Provide the [x, y] coordinate of the cell's center where the given text is located.  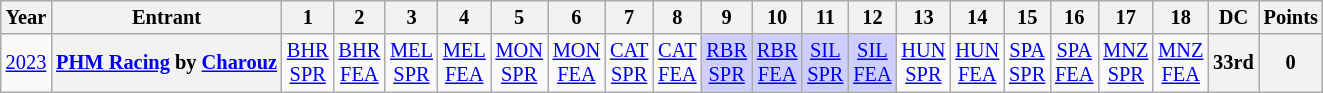
SPAFEA [1074, 63]
HUNFEA [977, 63]
2023 [26, 63]
15 [1027, 17]
MONFEA [576, 63]
33rd [1233, 63]
17 [1126, 17]
MONSPR [520, 63]
BHRSPR [308, 63]
HUNSPR [923, 63]
6 [576, 17]
11 [825, 17]
3 [412, 17]
14 [977, 17]
RBRSPR [726, 63]
8 [677, 17]
MELSPR [412, 63]
5 [520, 17]
13 [923, 17]
0 [1291, 63]
Points [1291, 17]
18 [1180, 17]
RBRFEA [777, 63]
SPASPR [1027, 63]
CATSPR [629, 63]
9 [726, 17]
1 [308, 17]
Entrant [166, 17]
4 [464, 17]
7 [629, 17]
10 [777, 17]
16 [1074, 17]
PHM Racing by Charouz [166, 63]
SILSPR [825, 63]
DC [1233, 17]
12 [872, 17]
2 [360, 17]
Year [26, 17]
MNZFEA [1180, 63]
MELFEA [464, 63]
SILFEA [872, 63]
BHRFEA [360, 63]
MNZSPR [1126, 63]
CATFEA [677, 63]
